Extract the [X, Y] coordinate from the center of the cell holding the provided text.  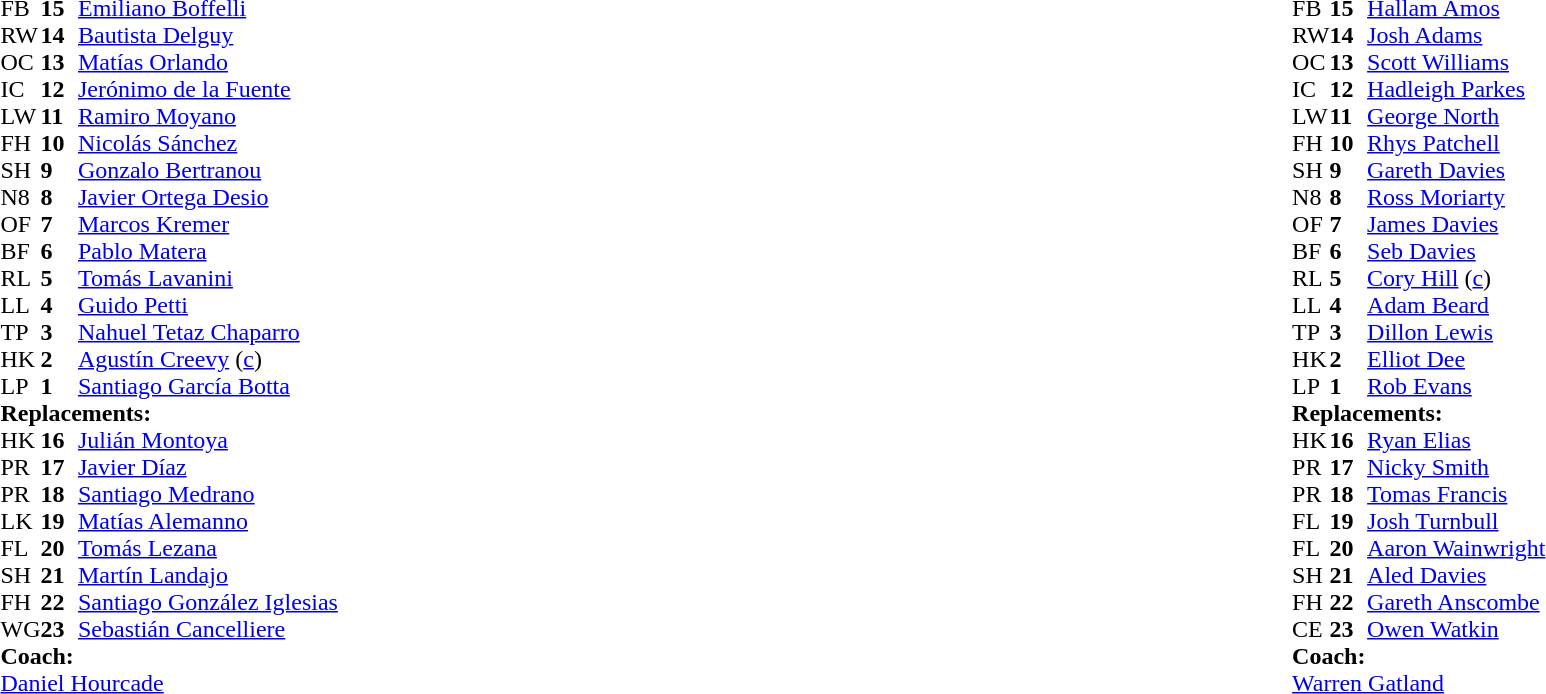
Adam Beard [1456, 306]
Aaron Wainwright [1456, 548]
Josh Turnbull [1456, 522]
LK [20, 522]
James Davies [1456, 224]
Nicky Smith [1456, 468]
Hadleigh Parkes [1456, 90]
Matías Orlando [208, 62]
Gonzalo Bertranou [208, 170]
George North [1456, 116]
Rhys Patchell [1456, 144]
Marcos Kremer [208, 224]
Scott Williams [1456, 62]
Tomás Lavanini [208, 278]
Bautista Delguy [208, 36]
Tomas Francis [1456, 494]
Santiago González Iglesias [208, 602]
Sebastián Cancelliere [208, 630]
Santiago García Botta [208, 386]
Dillon Lewis [1456, 332]
Gareth Anscombe [1456, 602]
Seb Davies [1456, 252]
CE [1311, 630]
Nahuel Tetaz Chaparro [208, 332]
Nicolás Sánchez [208, 144]
Cory Hill (c) [1456, 278]
Aled Davies [1456, 576]
Agustín Creevy (c) [208, 360]
Gareth Davies [1456, 170]
Jerónimo de la Fuente [208, 90]
Javier Ortega Desio [208, 198]
WG [20, 630]
Javier Díaz [208, 468]
Guido Petti [208, 306]
Josh Adams [1456, 36]
Santiago Medrano [208, 494]
Ramiro Moyano [208, 116]
Pablo Matera [208, 252]
Elliot Dee [1456, 360]
Owen Watkin [1456, 630]
Tomás Lezana [208, 548]
Rob Evans [1456, 386]
Julián Montoya [208, 440]
Matías Alemanno [208, 522]
Martín Landajo [208, 576]
Ross Moriarty [1456, 198]
Ryan Elias [1456, 440]
